Search for the cell housing the specified text and yield its (X, Y) center coordinate. 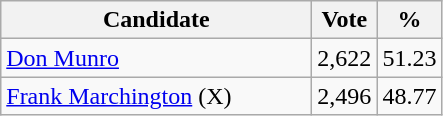
% (410, 20)
Vote (344, 20)
2,622 (344, 58)
Don Munro (156, 58)
51.23 (410, 58)
Frank Marchington (X) (156, 96)
Candidate (156, 20)
2,496 (344, 96)
48.77 (410, 96)
